From the cell containing the given text, extract its center point as (x, y) coordinate. 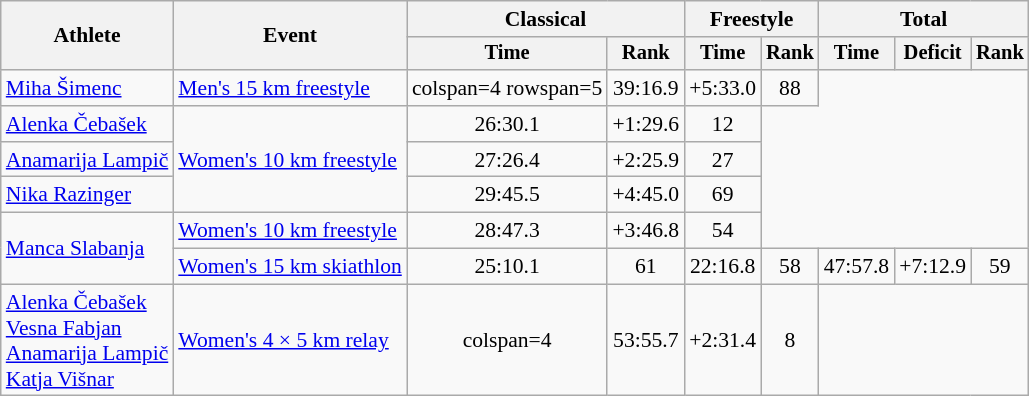
27 (722, 160)
Classical (546, 19)
Nika Razinger (88, 195)
Alenka Čebašek (88, 124)
28:47.3 (508, 231)
Deficit (932, 54)
+2:25.9 (646, 160)
69 (722, 195)
29:45.5 (508, 195)
Miha Šimenc (88, 88)
53:55.7 (646, 340)
Event (290, 36)
61 (646, 267)
Total (924, 19)
26:30.1 (508, 124)
88 (790, 88)
+4:45.0 (646, 195)
Women's 4 × 5 km relay (290, 340)
27:26.4 (508, 160)
8 (790, 340)
colspan=4 rowspan=5 (508, 88)
Alenka ČebašekVesna FabjanAnamarija LampičKatja Višnar (88, 340)
39:16.9 (646, 88)
59 (1000, 267)
colspan=4 (508, 340)
+5:33.0 (722, 88)
Women's 15 km skiathlon (290, 267)
Manca Slabanja (88, 248)
12 (722, 124)
+7:12.9 (932, 267)
Athlete (88, 36)
22:16.8 (722, 267)
Anamarija Lampič (88, 160)
54 (722, 231)
+1:29.6 (646, 124)
Men's 15 km freestyle (290, 88)
Freestyle (751, 19)
+3:46.8 (646, 231)
58 (790, 267)
+2:31.4 (722, 340)
47:57.8 (856, 267)
25:10.1 (508, 267)
